Return [x, y] of the center of cell containing provided text 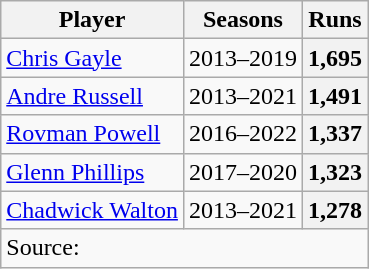
Runs [334, 20]
1,323 [334, 172]
1,337 [334, 134]
1,491 [334, 96]
Source: [184, 248]
2016–2022 [242, 134]
1,695 [334, 58]
Player [92, 20]
1,278 [334, 210]
Seasons [242, 20]
2013–2019 [242, 58]
Chris Gayle [92, 58]
2017–2020 [242, 172]
Chadwick Walton [92, 210]
Rovman Powell [92, 134]
Glenn Phillips [92, 172]
Andre Russell [92, 96]
